Output the (x, y) coordinate of the center of the cell containing the given text.  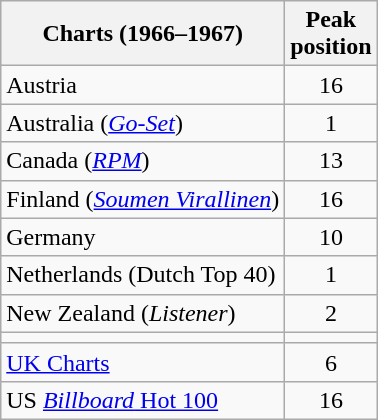
13 (331, 161)
2 (331, 313)
10 (331, 237)
Austria (143, 85)
Australia (Go-Set) (143, 123)
6 (331, 362)
Canada (RPM) (143, 161)
Finland (Soumen Virallinen) (143, 199)
Netherlands (Dutch Top 40) (143, 275)
UK Charts (143, 362)
Peakposition (331, 34)
Charts (1966–1967) (143, 34)
Germany (143, 237)
US Billboard Hot 100 (143, 400)
New Zealand (Listener) (143, 313)
